Return [X, Y] of the center of cell containing provided text 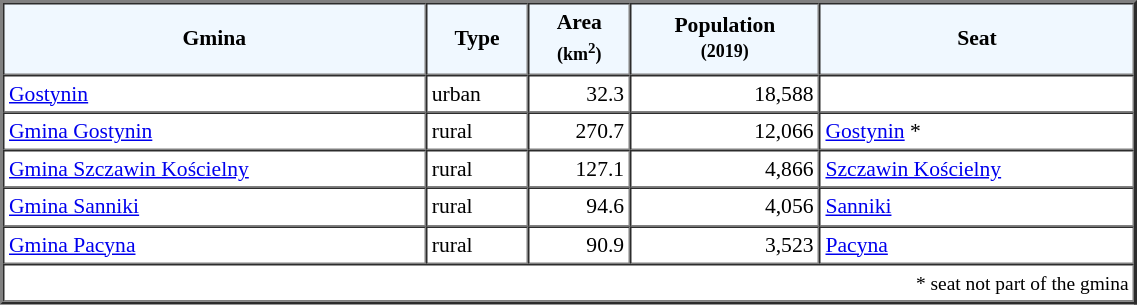
Seat [976, 38]
Szczawin Kościelny [976, 169]
Gostynin [214, 93]
* seat not part of the gmina [569, 283]
127.1 [579, 169]
Gmina Gostynin [214, 131]
Gmina [214, 38]
Gmina Pacyna [214, 245]
Type [478, 38]
urban [478, 93]
270.7 [579, 131]
4,056 [724, 207]
94.6 [579, 207]
3,523 [724, 245]
Gmina Szczawin Kościelny [214, 169]
18,588 [724, 93]
32.3 [579, 93]
Area(km2) [579, 38]
90.9 [579, 245]
Sanniki [976, 207]
Gostynin * [976, 131]
Population(2019) [724, 38]
4,866 [724, 169]
Pacyna [976, 245]
12,066 [724, 131]
Gmina Sanniki [214, 207]
